Find where the given text appears and provide that cell's center as (x, y) coordinate. 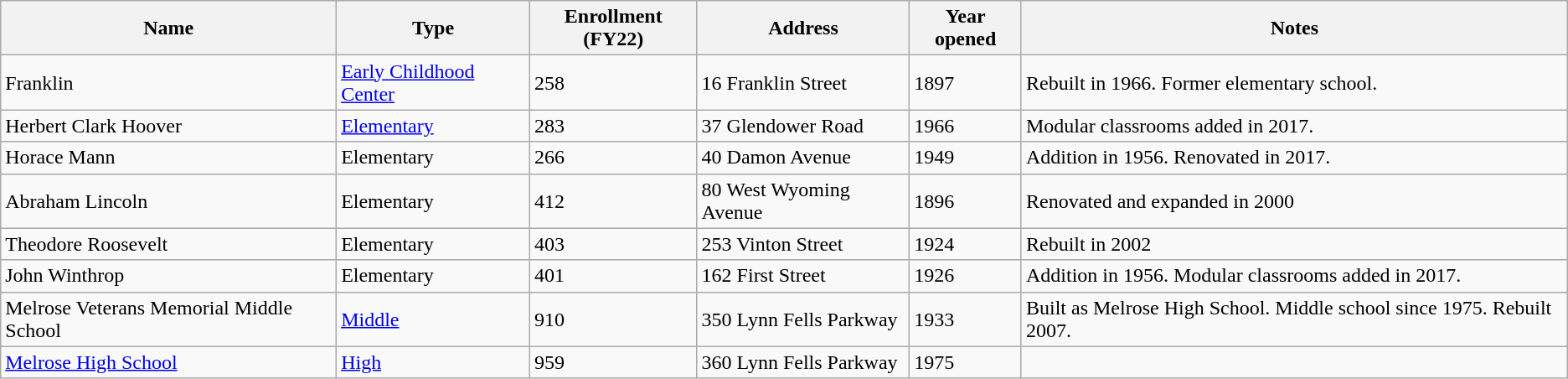
Horace Mann (169, 158)
1933 (966, 319)
Early Childhood Center (434, 82)
Addition in 1956. Modular classrooms added in 2017. (1294, 276)
1966 (966, 126)
1975 (966, 362)
258 (613, 82)
Franklin (169, 82)
John Winthrop (169, 276)
Renovated and expanded in 2000 (1294, 201)
Abraham Lincoln (169, 201)
Melrose High School (169, 362)
Middle (434, 319)
403 (613, 244)
Rebuilt in 1966. Former elementary school. (1294, 82)
1897 (966, 82)
283 (613, 126)
Type (434, 29)
Address (803, 29)
Year opened (966, 29)
37 Glendower Road (803, 126)
350 Lynn Fells Parkway (803, 319)
Built as Melrose High School. Middle school since 1975. Rebuilt 2007. (1294, 319)
Rebuilt in 2002 (1294, 244)
High (434, 362)
1926 (966, 276)
1949 (966, 158)
266 (613, 158)
253 Vinton Street (803, 244)
Theodore Roosevelt (169, 244)
Enrollment (FY22) (613, 29)
16 Franklin Street (803, 82)
1896 (966, 201)
Herbert Clark Hoover (169, 126)
360 Lynn Fells Parkway (803, 362)
162 First Street (803, 276)
412 (613, 201)
Name (169, 29)
Addition in 1956. Renovated in 2017. (1294, 158)
80 West Wyoming Avenue (803, 201)
401 (613, 276)
Notes (1294, 29)
959 (613, 362)
40 Damon Avenue (803, 158)
Melrose Veterans Memorial Middle School (169, 319)
1924 (966, 244)
Modular classrooms added in 2017. (1294, 126)
910 (613, 319)
